For the text-containing cell, return its midpoint in (x, y) coordinate format. 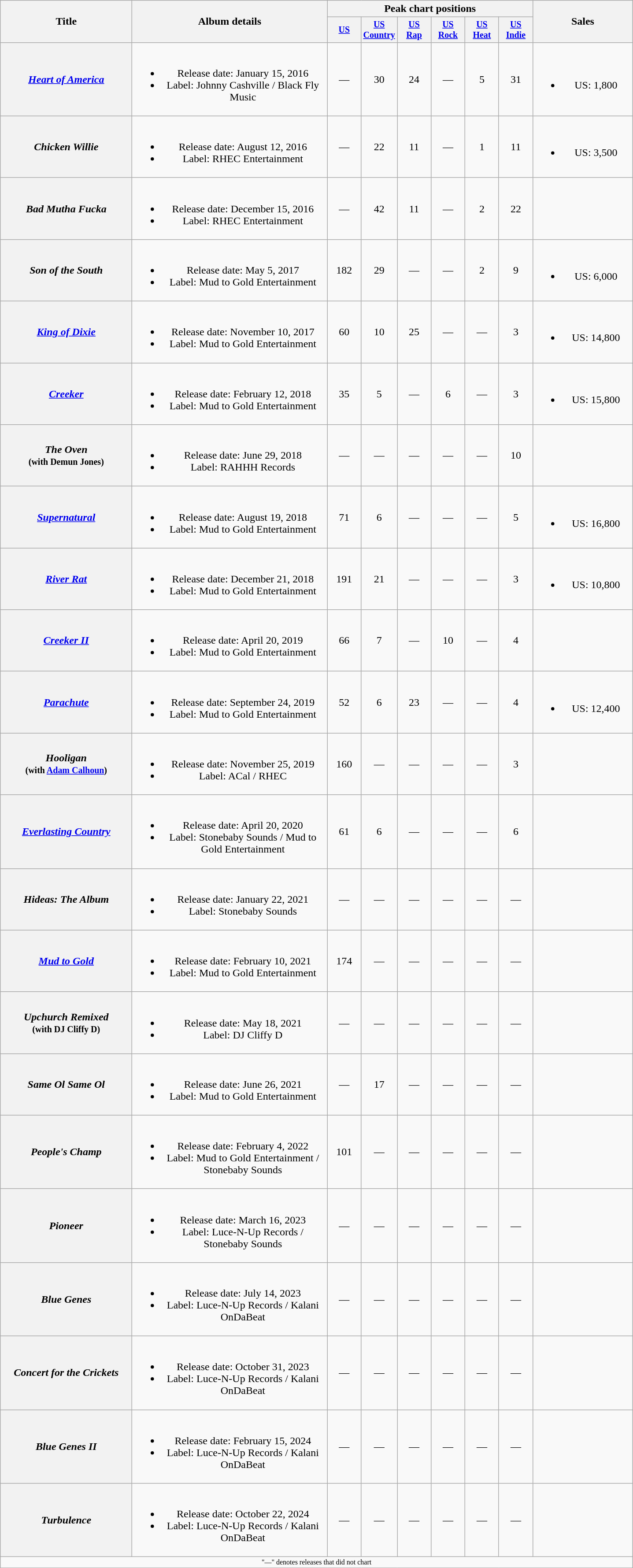
Release date: February 4, 2022Label: Mud to Gold Entertainment / Stonebaby Sounds (230, 1152)
1 (482, 147)
Release date: June 29, 2018Label: RAHHH Records (230, 456)
Release date: June 26, 2021Label: Mud to Gold Entertainment (230, 1084)
Release date: May 5, 2017Label: Mud to Gold Entertainment (230, 270)
17 (379, 1084)
Blue Genes II (66, 1447)
The Oven(with Demun Jones) (66, 456)
Hooligan(with Adam Calhoun) (66, 764)
Supernatural (66, 517)
King of Dixie (66, 332)
USIndie (515, 30)
Pioneer (66, 1226)
Hideas: The Album (66, 899)
Parachute (66, 702)
Release date: December 21, 2018Label: Mud to Gold Entertainment (230, 579)
Album details (230, 22)
US: 15,800 (582, 394)
Son of the South (66, 270)
"—" denotes releases that did not chart (317, 1562)
7 (379, 641)
160 (344, 764)
US: 6,000 (582, 270)
Release date: February 10, 2021Label: Mud to Gold Entertainment (230, 961)
174 (344, 961)
101 (344, 1152)
Release date: January 22, 2021Label: Stonebaby Sounds (230, 899)
Release date: April 20, 2019Label: Mud to Gold Entertainment (230, 641)
Chicken Willie (66, 147)
Blue Genes (66, 1299)
31 (515, 79)
Release date: May 18, 2021Label: DJ Cliffy D (230, 1023)
US Country (379, 30)
Mud to Gold (66, 961)
Title (66, 22)
191 (344, 579)
Release date: January 15, 2016Label: Johnny Cashville / Black Fly Music (230, 79)
US: 3,500 (582, 147)
61 (344, 832)
Release date: November 10, 2017Label: Mud to Gold Entertainment (230, 332)
Release date: December 15, 2016Label: RHEC Entertainment (230, 208)
Release date: October 22, 2024Label: Luce-N-Up Records / Kalani OnDaBeat (230, 1520)
35 (344, 394)
US: 10,800 (582, 579)
USHeat (482, 30)
Peak chart positions (430, 9)
US: 1,800 (582, 79)
USRock (448, 30)
66 (344, 641)
42 (379, 208)
Release date: October 31, 2023Label: Luce-N-Up Records / Kalani OnDaBeat (230, 1373)
9 (515, 270)
Release date: March 16, 2023Label: Luce-N-Up Records / Stonebaby Sounds (230, 1226)
Release date: February 15, 2024Label: Luce-N-Up Records / Kalani OnDaBeat (230, 1447)
Upchurch Remixed(with DJ Cliffy D) (66, 1023)
Creeker II (66, 641)
Bad Mutha Fucka (66, 208)
182 (344, 270)
Creeker (66, 394)
US: 16,800 (582, 517)
Release date: September 24, 2019Label: Mud to Gold Entertainment (230, 702)
25 (414, 332)
60 (344, 332)
Concert for the Crickets (66, 1373)
30 (379, 79)
Release date: November 25, 2019Label: ACal / RHEC (230, 764)
21 (379, 579)
US: 12,400 (582, 702)
People's Champ (66, 1152)
Sales (582, 22)
US: 14,800 (582, 332)
Release date: July 14, 2023Label: Luce-N-Up Records / Kalani OnDaBeat (230, 1299)
Everlasting Country (66, 832)
US (344, 30)
Same Ol Same Ol (66, 1084)
USRap (414, 30)
Release date: August 19, 2018Label: Mud to Gold Entertainment (230, 517)
Release date: February 12, 2018Label: Mud to Gold Entertainment (230, 394)
Turbulence (66, 1520)
52 (344, 702)
29 (379, 270)
Release date: August 12, 2016Label: RHEC Entertainment (230, 147)
Release date: April 20, 2020Label: Stonebaby Sounds / Mud to Gold Entertainment (230, 832)
Heart of America (66, 79)
23 (414, 702)
River Rat (66, 579)
71 (344, 517)
24 (414, 79)
